Output the (x, y) coordinate of the center of the cell containing the given text.  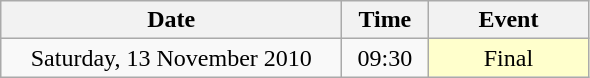
Final (508, 58)
09:30 (385, 58)
Event (508, 20)
Time (385, 20)
Date (172, 20)
Saturday, 13 November 2010 (172, 58)
